Determine the (X, Y) coordinate at the center of the cell enclosing the given text.  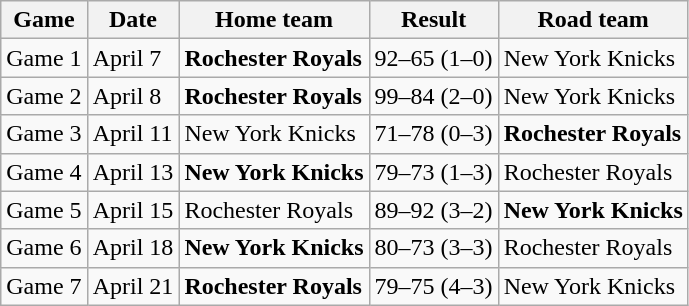
Game 1 (44, 58)
Game 4 (44, 172)
April 15 (133, 210)
79–75 (4–3) (434, 286)
Game 2 (44, 96)
92–65 (1–0) (434, 58)
Date (133, 20)
Road team (593, 20)
Result (434, 20)
Game (44, 20)
89–92 (3–2) (434, 210)
Game 6 (44, 248)
April 13 (133, 172)
April 7 (133, 58)
Game 5 (44, 210)
April 11 (133, 134)
80–73 (3–3) (434, 248)
April 8 (133, 96)
April 18 (133, 248)
71–78 (0–3) (434, 134)
April 21 (133, 286)
Game 7 (44, 286)
79–73 (1–3) (434, 172)
Game 3 (44, 134)
99–84 (2–0) (434, 96)
Home team (274, 20)
